Determine the (X, Y) coordinate at the center of the cell enclosing the given text.  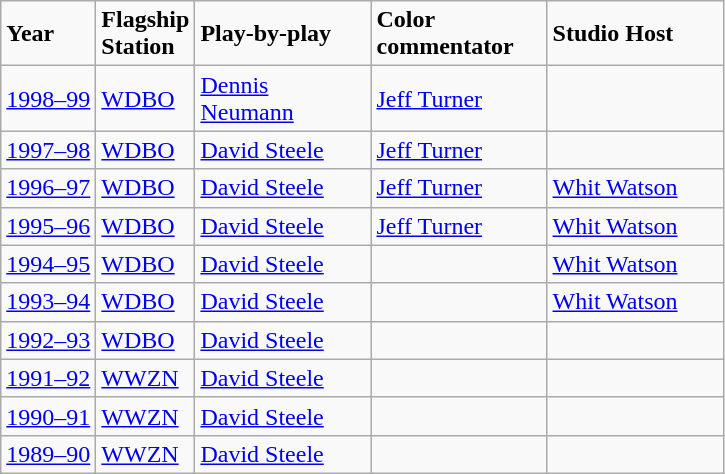
Dennis Neumann (283, 98)
Studio Host (635, 34)
1993–94 (48, 302)
1997–98 (48, 150)
1996–97 (48, 188)
Flagship Station (146, 34)
Year (48, 34)
1991–92 (48, 378)
1989–90 (48, 454)
1995–96 (48, 226)
Color commentator (459, 34)
1998–99 (48, 98)
Play-by-play (283, 34)
1994–95 (48, 264)
1992–93 (48, 340)
1990–91 (48, 416)
